Return [X, Y] of the center of cell containing provided text 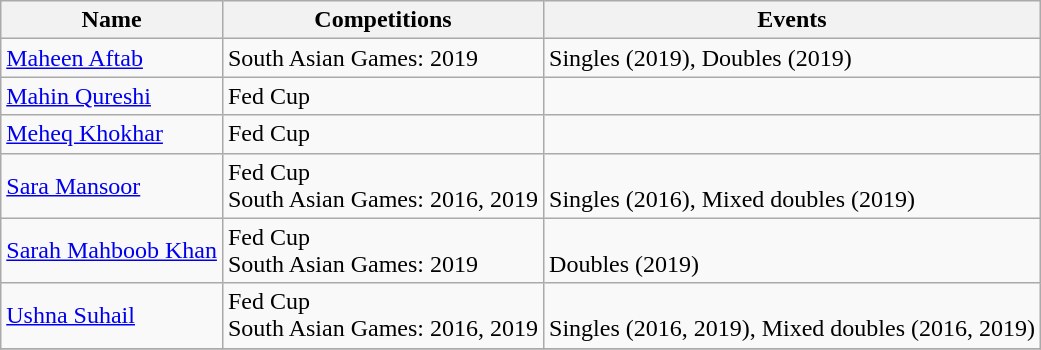
Sara Mansoor [112, 186]
Doubles (2019) [792, 250]
Sarah Mahboob Khan [112, 250]
Singles (2016), Mixed doubles (2019) [792, 186]
Mahin Qureshi [112, 96]
Singles (2016, 2019), Mixed doubles (2016, 2019) [792, 316]
Ushna Suhail [112, 316]
South Asian Games: 2019 [382, 58]
Maheen Aftab [112, 58]
Meheq Khokhar [112, 134]
Events [792, 20]
Singles (2019), Doubles (2019) [792, 58]
Competitions [382, 20]
Name [112, 20]
Fed Cup South Asian Games: 2019 [382, 250]
